Capture the cell that displays the provided text and extract its (X, Y) central coordinate. 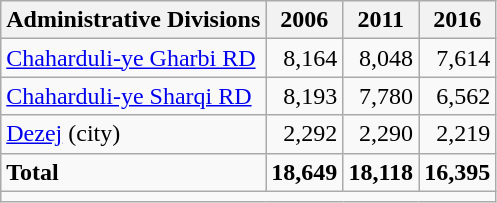
7,614 (458, 58)
8,048 (381, 58)
18,118 (381, 172)
2,219 (458, 134)
Administrative Divisions (134, 20)
Chaharduli-ye Gharbi RD (134, 58)
Chaharduli-ye Sharqi RD (134, 96)
18,649 (304, 172)
16,395 (458, 172)
2011 (381, 20)
Total (134, 172)
8,164 (304, 58)
2016 (458, 20)
7,780 (381, 96)
2006 (304, 20)
2,292 (304, 134)
6,562 (458, 96)
2,290 (381, 134)
8,193 (304, 96)
Dezej (city) (134, 134)
